Find where the given text appears and provide that cell's center as [x, y] coordinate. 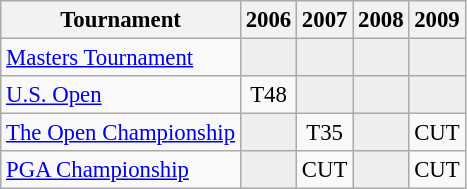
Masters Tournament [121, 58]
T35 [325, 133]
Tournament [121, 20]
2008 [381, 20]
PGA Championship [121, 170]
2006 [268, 20]
2007 [325, 20]
U.S. Open [121, 95]
T48 [268, 95]
2009 [437, 20]
The Open Championship [121, 133]
